Return (x, y) of the center of cell containing provided text 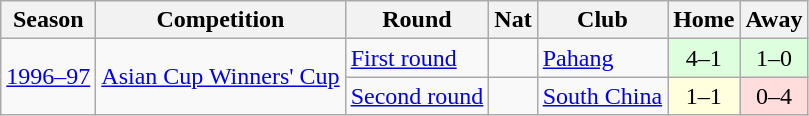
1–1 (704, 96)
Pahang (602, 58)
South China (602, 96)
First round (417, 58)
Second round (417, 96)
Nat (513, 20)
Round (417, 20)
Season (48, 20)
0–4 (774, 96)
1996–97 (48, 77)
4–1 (704, 58)
Asian Cup Winners' Cup (220, 77)
Home (704, 20)
Competition (220, 20)
Away (774, 20)
1–0 (774, 58)
Club (602, 20)
